Locate the cell with the specified text and output its [X, Y] center coordinate. 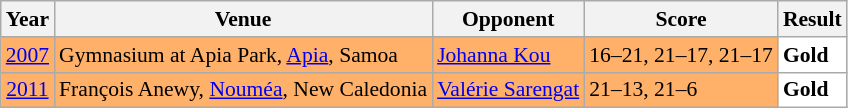
21–13, 21–6 [681, 90]
Gymnasium at Apia Park, Apia, Samoa [243, 55]
Year [28, 19]
16–21, 21–17, 21–17 [681, 55]
Score [681, 19]
Opponent [508, 19]
François Anewy, Nouméa, New Caledonia [243, 90]
Result [812, 19]
2011 [28, 90]
Venue [243, 19]
Johanna Kou [508, 55]
2007 [28, 55]
Valérie Sarengat [508, 90]
